Output the (x, y) coordinate of the center of the cell containing the given text.  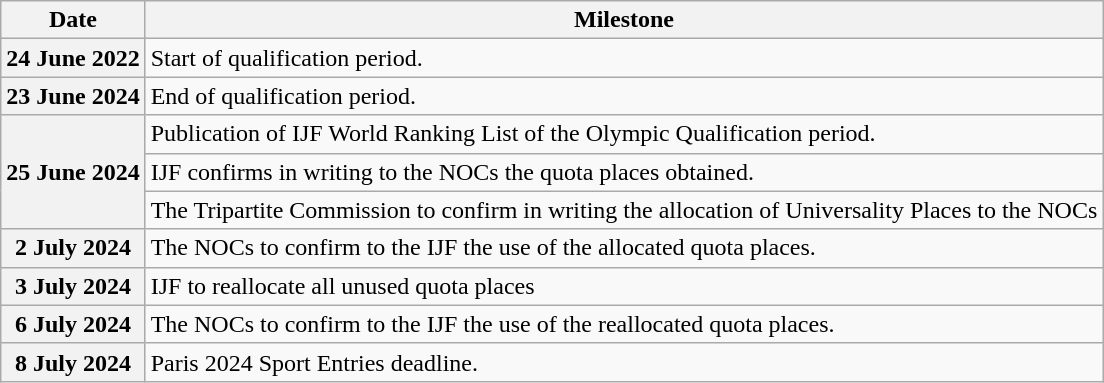
The Tripartite Commission to confirm in writing the allocation of Universality Places to the NOCs (624, 210)
Publication of IJF World Ranking List of the Olympic Qualification period. (624, 134)
2 July 2024 (73, 248)
8 July 2024 (73, 362)
6 July 2024 (73, 324)
The NOCs to confirm to the IJF the use of the reallocated quota places. (624, 324)
23 June 2024 (73, 96)
The NOCs to confirm to the IJF the use of the allocated quota places. (624, 248)
Date (73, 20)
24 June 2022 (73, 58)
25 June 2024 (73, 172)
Start of qualification period. (624, 58)
Paris 2024 Sport Entries deadline. (624, 362)
3 July 2024 (73, 286)
IJF confirms in writing to the NOCs the quota places obtained. (624, 172)
Milestone (624, 20)
End of qualification period. (624, 96)
IJF to reallocate all unused quota places (624, 286)
